Find where the given text appears and provide that cell's center as [X, Y] coordinate. 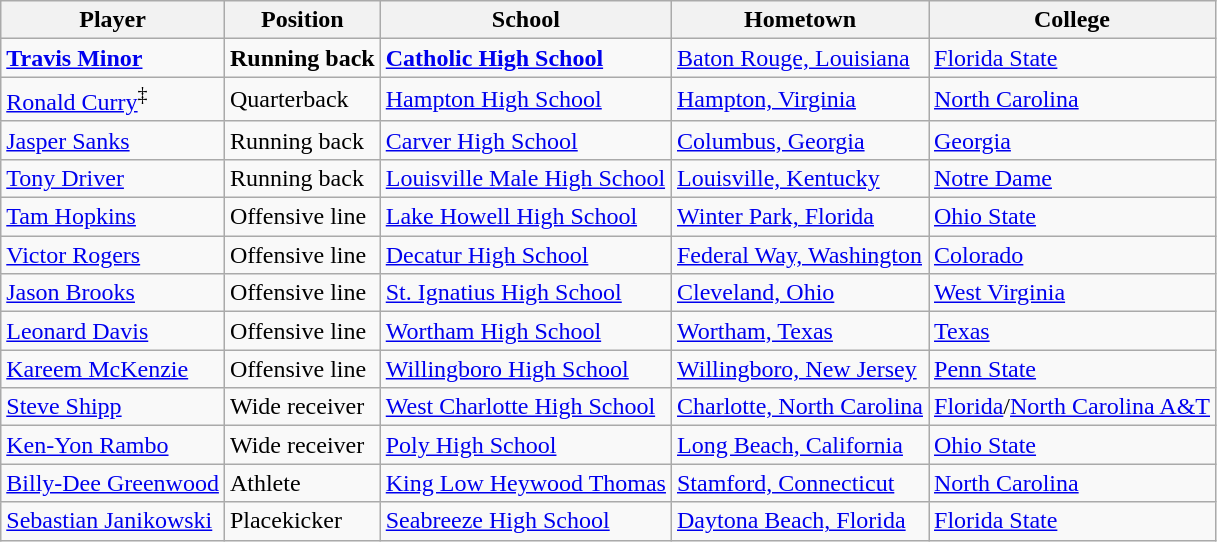
Georgia [1072, 140]
Position [302, 20]
Catholic High School [526, 58]
Placekicker [302, 521]
Cleveland, Ohio [800, 293]
School [526, 20]
Steve Shipp [113, 407]
West Virginia [1072, 293]
College [1072, 20]
Willingboro High School [526, 369]
Louisville Male High School [526, 178]
Wortham, Texas [800, 331]
Sebastian Janikowski [113, 521]
Tony Driver [113, 178]
Leonard Davis [113, 331]
Quarterback [302, 100]
Ronald Curry‡ [113, 100]
Tam Hopkins [113, 217]
Kareem McKenzie [113, 369]
Hampton High School [526, 100]
Victor Rogers [113, 255]
Penn State [1072, 369]
Wortham High School [526, 331]
Athlete [302, 483]
Billy-Dee Greenwood [113, 483]
Hampton, Virginia [800, 100]
Willingboro, New Jersey [800, 369]
Baton Rouge, Louisiana [800, 58]
Winter Park, Florida [800, 217]
Louisville, Kentucky [800, 178]
Hometown [800, 20]
West Charlotte High School [526, 407]
Daytona Beach, Florida [800, 521]
Stamford, Connecticut [800, 483]
Ken-Yon Rambo [113, 445]
King Low Heywood Thomas [526, 483]
Charlotte, North Carolina [800, 407]
St. Ignatius High School [526, 293]
Travis Minor [113, 58]
Jason Brooks [113, 293]
Federal Way, Washington [800, 255]
Jasper Sanks [113, 140]
Seabreeze High School [526, 521]
Poly High School [526, 445]
Florida/North Carolina A&T [1072, 407]
Columbus, Georgia [800, 140]
Texas [1072, 331]
Decatur High School [526, 255]
Notre Dame [1072, 178]
Carver High School [526, 140]
Colorado [1072, 255]
Player [113, 20]
Lake Howell High School [526, 217]
Long Beach, California [800, 445]
